Find where the given text appears and provide that cell's center as (X, Y) coordinate. 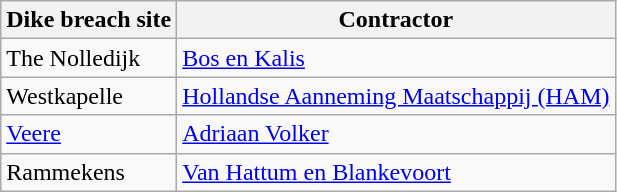
Veere (89, 134)
Contractor (396, 20)
Dike breach site (89, 20)
Bos en Kalis (396, 58)
Adriaan Volker (396, 134)
The Nolledijk (89, 58)
Westkapelle (89, 96)
Rammekens (89, 172)
Van Hattum en Blankevoort (396, 172)
Hollandse Aanneming Maatschappij (HAM) (396, 96)
